Output the (x, y) coordinate of the center of the cell containing the given text.  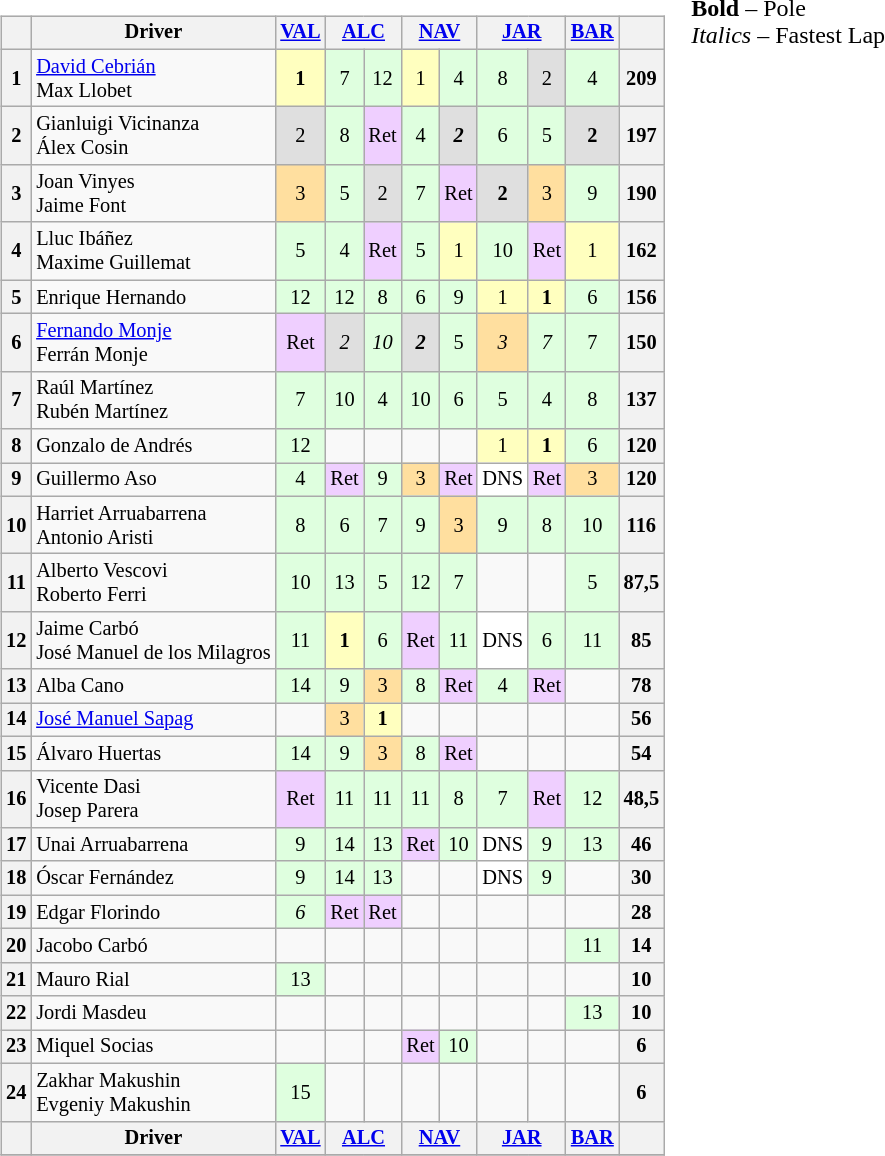
22 (16, 1013)
Alberto Vescovi Roberto Ferri (153, 583)
30 (642, 878)
137 (642, 400)
28 (642, 912)
48,5 (642, 799)
Gianluigi Vicinanza Álex Cosin (153, 136)
19 (16, 912)
78 (642, 686)
197 (642, 136)
Enrique Hernando (153, 297)
Guillermo Aso (153, 480)
54 (642, 753)
Jacobo Carbó (153, 946)
David Cebrián Max Llobet (153, 78)
20 (16, 946)
Jordi Masdeu (153, 1013)
18 (16, 878)
Edgar Florindo (153, 912)
190 (642, 194)
116 (642, 525)
87,5 (642, 583)
Mauro Rial (153, 979)
209 (642, 78)
56 (642, 720)
Raúl Martínez Rubén Martínez (153, 400)
46 (642, 845)
16 (16, 799)
José Manuel Sapag (153, 720)
162 (642, 251)
24 (16, 1092)
Gonzalo de Andrés (153, 446)
Jaime Carbó José Manuel de los Milagros (153, 641)
Lluc Ibáñez Maxime Guillemat (153, 251)
85 (642, 641)
Óscar Fernández (153, 878)
Vicente Dasi Josep Parera (153, 799)
Álvaro Huertas (153, 753)
Zakhar Makushin Evgeniy Makushin (153, 1092)
Joan Vinyes Jaime Font (153, 194)
Harriet Arruabarrena Antonio Aristi (153, 525)
Alba Cano (153, 686)
Miquel Socias (153, 1047)
Fernando Monje Ferrán Monje (153, 343)
21 (16, 979)
150 (642, 343)
23 (16, 1047)
Unai Arruabarrena (153, 845)
156 (642, 297)
17 (16, 845)
